Return (X, Y) of the center of cell containing provided text 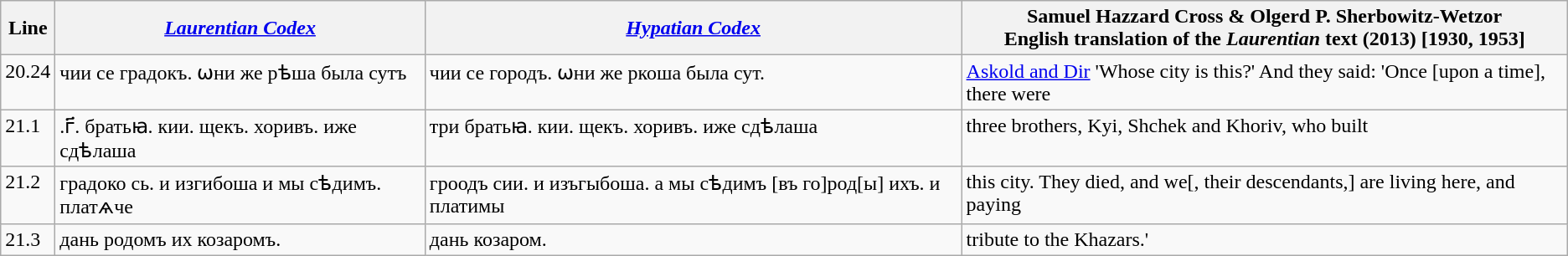
21.1 (28, 138)
tribute to the Khazars.' (1265, 239)
Askold and Dir 'Whose city is this?' And they said: 'Once [upon a time], there were (1265, 82)
чии се градокъ. ѡни же рѣша была сутъ (240, 82)
21.2 (28, 195)
21.3 (28, 239)
градоко сь. и изгибоша и мы сѣдимъ. платѧче (240, 195)
Laurentian Codex (240, 28)
дань родомъ их козаромъ. (240, 239)
Hypatian Codex (694, 28)
Line (28, 28)
this city. They died, and we[, their descendants,] are living here, and paying (1265, 195)
.г҃. братьꙗ. кии. щекъ. хоривъ. иже сдѣлаша (240, 138)
гроодъ сии. и изъгыбоша. а мы сѣдимъ [въ го]род[ы] ихъ. и платимы (694, 195)
дань козаром. (694, 239)
три братьꙗ. кии. щекъ. хоривъ. иже сдѣлаша (694, 138)
20.24 (28, 82)
Samuel Hazzard Cross & Olgerd P. Sherbowitz-WetzorEnglish translation of the Laurentian text (2013) [1930, 1953] (1265, 28)
чии се городъ. ѡни же ркоша была сут. (694, 82)
three brothers, Kyi, Shchek and Khoriv, who built (1265, 138)
